Pinpoint the cell where the given text exists, returning its [X, Y] midpoint coordinate. 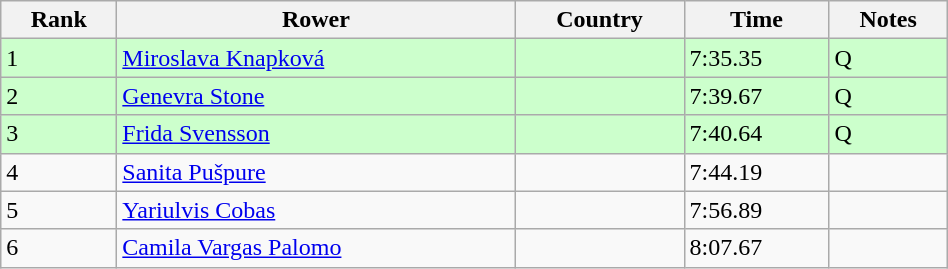
Genevra Stone [316, 96]
Time [756, 20]
3 [59, 134]
7:56.89 [756, 210]
7:40.64 [756, 134]
Camila Vargas Palomo [316, 248]
Country [600, 20]
Rower [316, 20]
7:44.19 [756, 172]
5 [59, 210]
Sanita Pušpure [316, 172]
7:35.35 [756, 58]
2 [59, 96]
Rank [59, 20]
8:07.67 [756, 248]
Miroslava Knapková [316, 58]
Yariulvis Cobas [316, 210]
Notes [888, 20]
4 [59, 172]
7:39.67 [756, 96]
Frida Svensson [316, 134]
6 [59, 248]
1 [59, 58]
